Scan for the cell matching the given text and deliver its [x, y] coordinate at center. 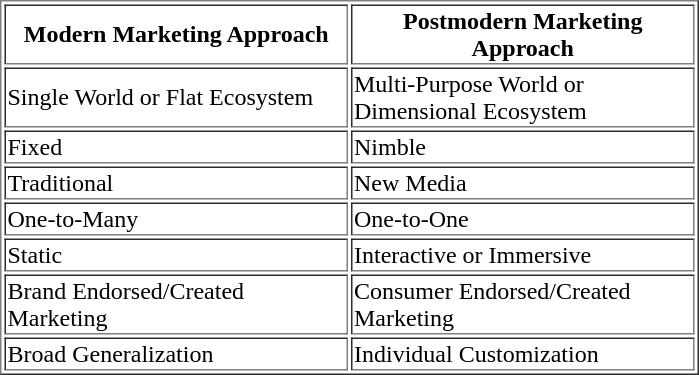
One-to-One [523, 218]
Static [176, 254]
New Media [523, 182]
Interactive or Immersive [523, 254]
Broad Generalization [176, 354]
Modern Marketing Approach [176, 34]
Consumer Endorsed/Created Marketing [523, 304]
Multi-Purpose World or Dimensional Ecosystem [523, 98]
Fixed [176, 146]
Single World or Flat Ecosystem [176, 98]
Traditional [176, 182]
Brand Endorsed/Created Marketing [176, 304]
Postmodern Marketing Approach [523, 34]
Nimble [523, 146]
One-to-Many [176, 218]
Individual Customization [523, 354]
